Return [X, Y] of the center of cell containing provided text 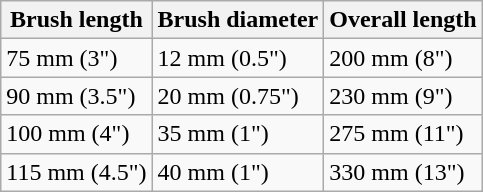
90 mm (3.5") [76, 96]
115 mm (4.5") [76, 172]
230 mm (9") [403, 96]
35 mm (1") [238, 134]
Overall length [403, 20]
Brush length [76, 20]
Brush diameter [238, 20]
12 mm (0.5") [238, 58]
40 mm (1") [238, 172]
100 mm (4") [76, 134]
330 mm (13") [403, 172]
275 mm (11") [403, 134]
75 mm (3") [76, 58]
20 mm (0.75") [238, 96]
200 mm (8") [403, 58]
